Locate the cell with the specified text and output its (X, Y) center coordinate. 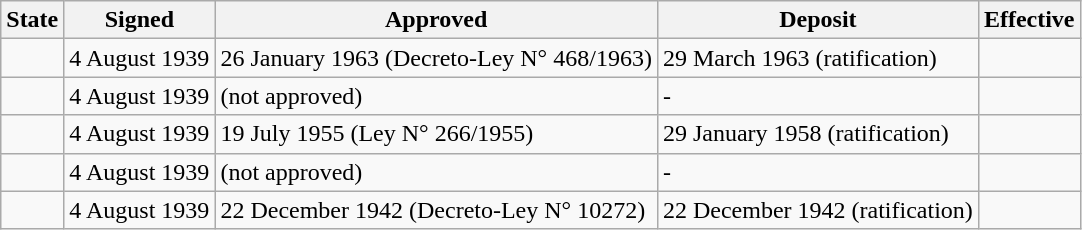
Signed (140, 20)
Approved (436, 20)
29 March 1963 (ratification) (818, 58)
22 December 1942 (ratification) (818, 210)
19 July 1955 (Ley N° 266/1955) (436, 134)
26 January 1963 (Decreto-Ley N° 468/1963) (436, 58)
Effective (1029, 20)
22 December 1942 (Decreto-Ley N° 10272) (436, 210)
State (32, 20)
29 January 1958 (ratification) (818, 134)
Deposit (818, 20)
